Return [X, Y] of the center of cell containing provided text 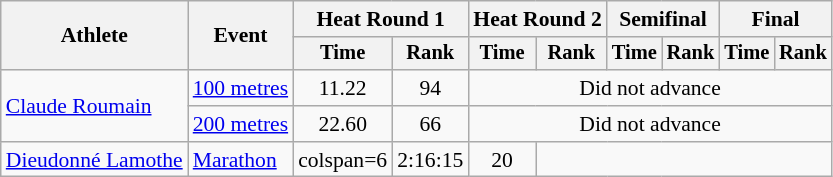
Semifinal [663, 19]
94 [430, 88]
100 metres [240, 88]
Final [775, 19]
22.60 [342, 124]
11.22 [342, 88]
Heat Round 1 [380, 19]
Claude Roumain [94, 106]
66 [430, 124]
200 metres [240, 124]
Event [240, 36]
Athlete [94, 36]
Heat Round 2 [537, 19]
